Identify which cell holds the provided text, then report its [x, y] central coordinate. 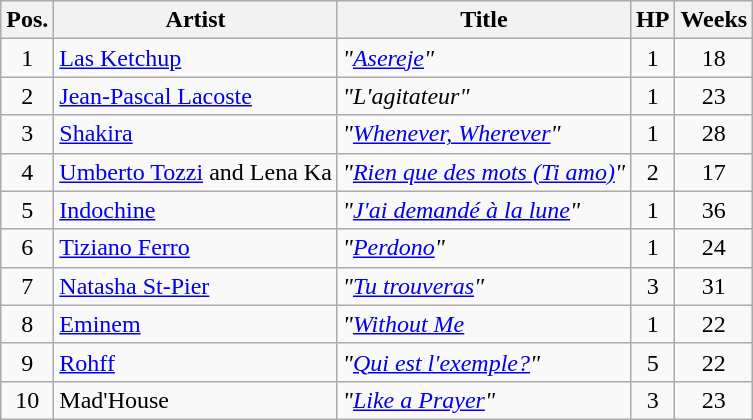
Umberto Tozzi and Lena Ka [196, 172]
6 [28, 248]
4 [28, 172]
Rohff [196, 362]
8 [28, 324]
"Qui est l'exemple?" [484, 362]
36 [714, 210]
24 [714, 248]
Artist [196, 20]
"Rien que des mots (Ti amo)" [484, 172]
"J'ai demandé à la lune" [484, 210]
Weeks [714, 20]
"Without Me [484, 324]
9 [28, 362]
31 [714, 286]
Natasha St-Pier [196, 286]
"Asereje" [484, 58]
"Whenever, Wherever" [484, 134]
Las Ketchup [196, 58]
Tiziano Ferro [196, 248]
Indochine [196, 210]
Mad'House [196, 400]
7 [28, 286]
17 [714, 172]
"Like a Prayer" [484, 400]
Jean-Pascal Lacoste [196, 96]
10 [28, 400]
"L'agitateur" [484, 96]
18 [714, 58]
28 [714, 134]
"Perdono" [484, 248]
Pos. [28, 20]
HP [653, 20]
Title [484, 20]
Shakira [196, 134]
"Tu trouveras" [484, 286]
Eminem [196, 324]
